Locate the cell with the specified text and output its [X, Y] center coordinate. 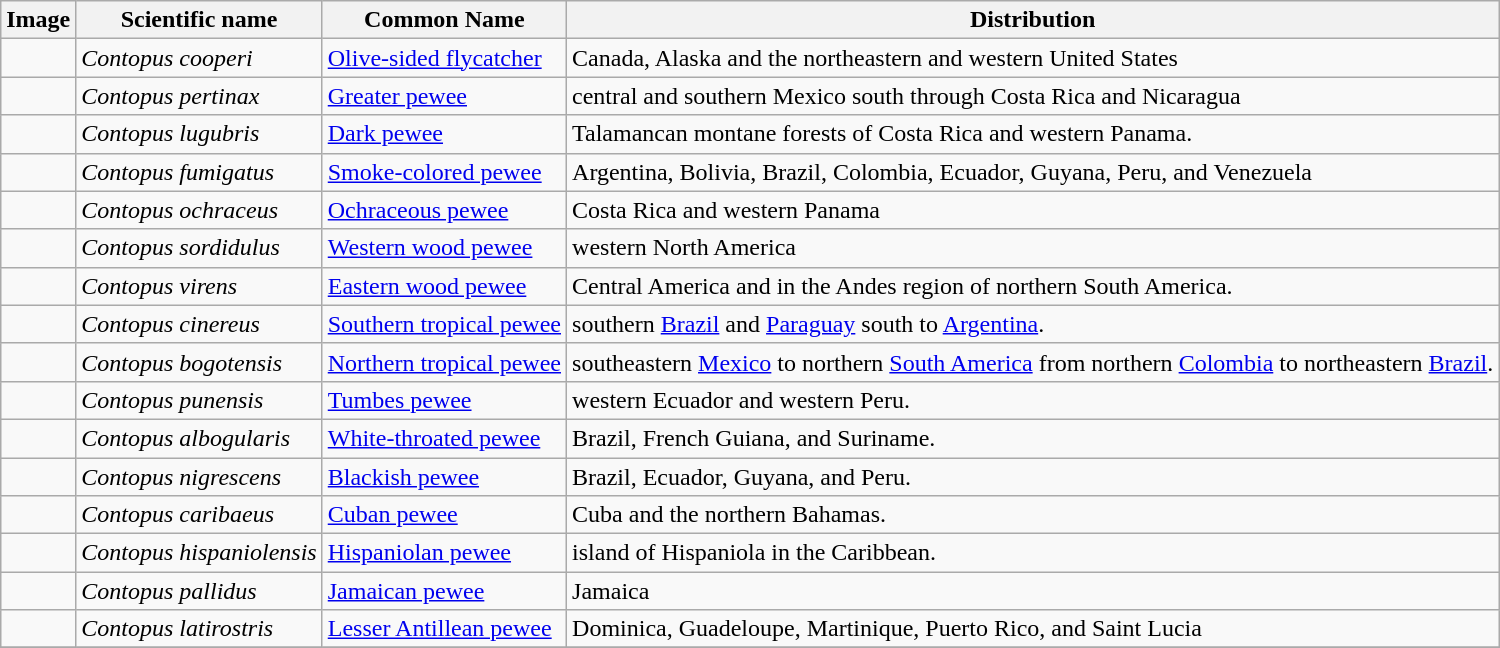
Cuban pewee [444, 515]
Costa Rica and western Panama [1033, 210]
Contopus ochraceus [199, 210]
Contopus sordidulus [199, 248]
Blackish pewee [444, 477]
Brazil, Ecuador, Guyana, and Peru. [1033, 477]
Contopus hispaniolensis [199, 553]
Western wood pewee [444, 248]
Ochraceous pewee [444, 210]
Contopus latirostris [199, 629]
Contopus fumigatus [199, 172]
Greater pewee [444, 96]
western North America [1033, 248]
Lesser Antillean pewee [444, 629]
Hispaniolan pewee [444, 553]
Contopus virens [199, 286]
Argentina, Bolivia, Brazil, Colombia, Ecuador, Guyana, Peru, and Venezuela [1033, 172]
central and southern Mexico south through Costa Rica and Nicaragua [1033, 96]
Olive-sided flycatcher [444, 58]
Dark pewee [444, 134]
southeastern Mexico to northern South America from northern Colombia to northeastern Brazil. [1033, 362]
Contopus pallidus [199, 591]
Image [38, 20]
White-throated pewee [444, 438]
Contopus bogotensis [199, 362]
Contopus albogularis [199, 438]
Talamancan montane forests of Costa Rica and western Panama. [1033, 134]
Contopus cooperi [199, 58]
Contopus punensis [199, 400]
island of Hispaniola in the Caribbean. [1033, 553]
Distribution [1033, 20]
Contopus caribaeus [199, 515]
Contopus pertinax [199, 96]
Canada, Alaska and the northeastern and western United States [1033, 58]
Eastern wood pewee [444, 286]
Jamaican pewee [444, 591]
Cuba and the northern Bahamas. [1033, 515]
Central America and in the Andes region of northern South America. [1033, 286]
Scientific name [199, 20]
western Ecuador and western Peru. [1033, 400]
Tumbes pewee [444, 400]
Dominica, Guadeloupe, Martinique, Puerto Rico, and Saint Lucia [1033, 629]
Northern tropical pewee [444, 362]
Brazil, French Guiana, and Suriname. [1033, 438]
Jamaica [1033, 591]
Common Name [444, 20]
Contopus nigrescens [199, 477]
southern Brazil and Paraguay south to Argentina. [1033, 324]
Contopus cinereus [199, 324]
Southern tropical pewee [444, 324]
Contopus lugubris [199, 134]
Smoke-colored pewee [444, 172]
